Return the (x, y) coordinate for the center point of the cell that contains the specified text.  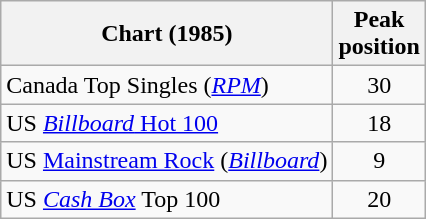
Peakposition (379, 34)
18 (379, 123)
9 (379, 161)
US Cash Box Top 100 (167, 199)
US Billboard Hot 100 (167, 123)
20 (379, 199)
US Mainstream Rock (Billboard) (167, 161)
Canada Top Singles (RPM) (167, 85)
Chart (1985) (167, 34)
30 (379, 85)
